Extract the (X, Y) coordinate from the center of the cell holding the provided text.  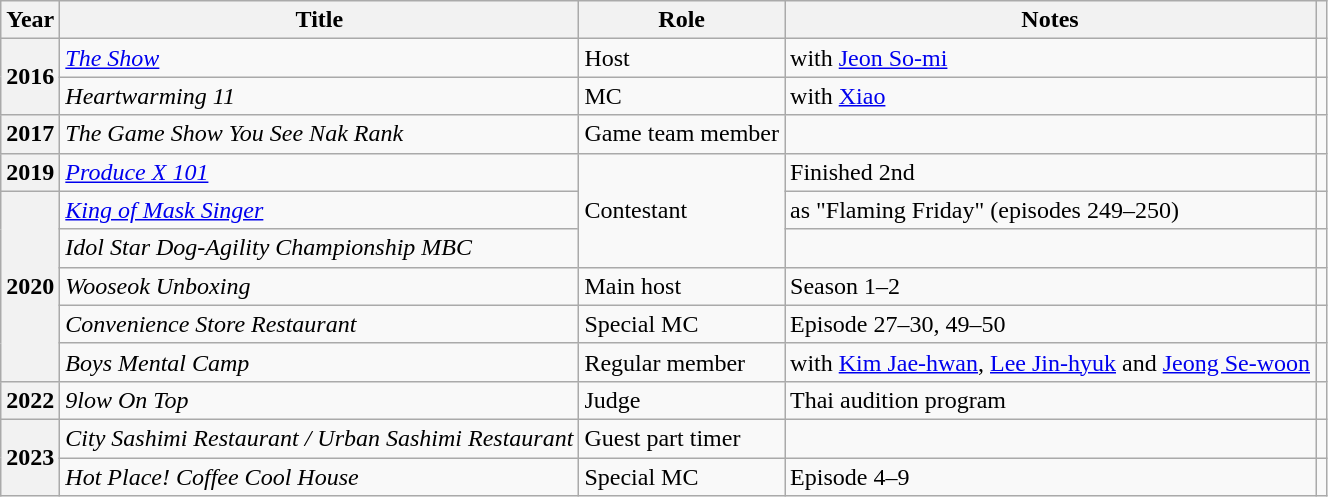
Episode 27–30, 49–50 (1050, 324)
Host (682, 58)
Title (320, 20)
Hot Place! Coffee Cool House (320, 477)
Episode 4–9 (1050, 477)
2023 (30, 457)
2017 (30, 134)
Game team member (682, 134)
2016 (30, 77)
Role (682, 20)
Main host (682, 286)
with Xiao (1050, 96)
Thai audition program (1050, 400)
Notes (1050, 20)
Produce X 101 (320, 172)
Season 1–2 (1050, 286)
The Game Show You See Nak Rank (320, 134)
with Kim Jae-hwan, Lee Jin-hyuk and Jeong Se-woon (1050, 362)
Idol Star Dog-Agility Championship MBC (320, 248)
2020 (30, 286)
MC (682, 96)
City Sashimi Restaurant / Urban Sashimi Restaurant (320, 438)
Convenience Store Restaurant (320, 324)
Boys Mental Camp (320, 362)
9low On Top (320, 400)
Guest part timer (682, 438)
as "Flaming Friday" (episodes 249–250) (1050, 210)
The Show (320, 58)
2019 (30, 172)
Wooseok Unboxing (320, 286)
Year (30, 20)
Regular member (682, 362)
Finished 2nd (1050, 172)
Judge (682, 400)
with Jeon So-mi (1050, 58)
King of Mask Singer (320, 210)
Heartwarming 11 (320, 96)
Contestant (682, 210)
2022 (30, 400)
